Output the (X, Y) coordinate of the center of the cell containing the given text.  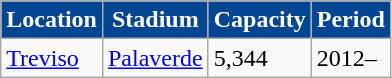
Location (52, 20)
Treviso (52, 58)
2012– (350, 58)
Stadium (155, 20)
Period (350, 20)
5,344 (260, 58)
Palaverde (155, 58)
Capacity (260, 20)
